Output the (X, Y) coordinate of the center of the cell containing the given text.  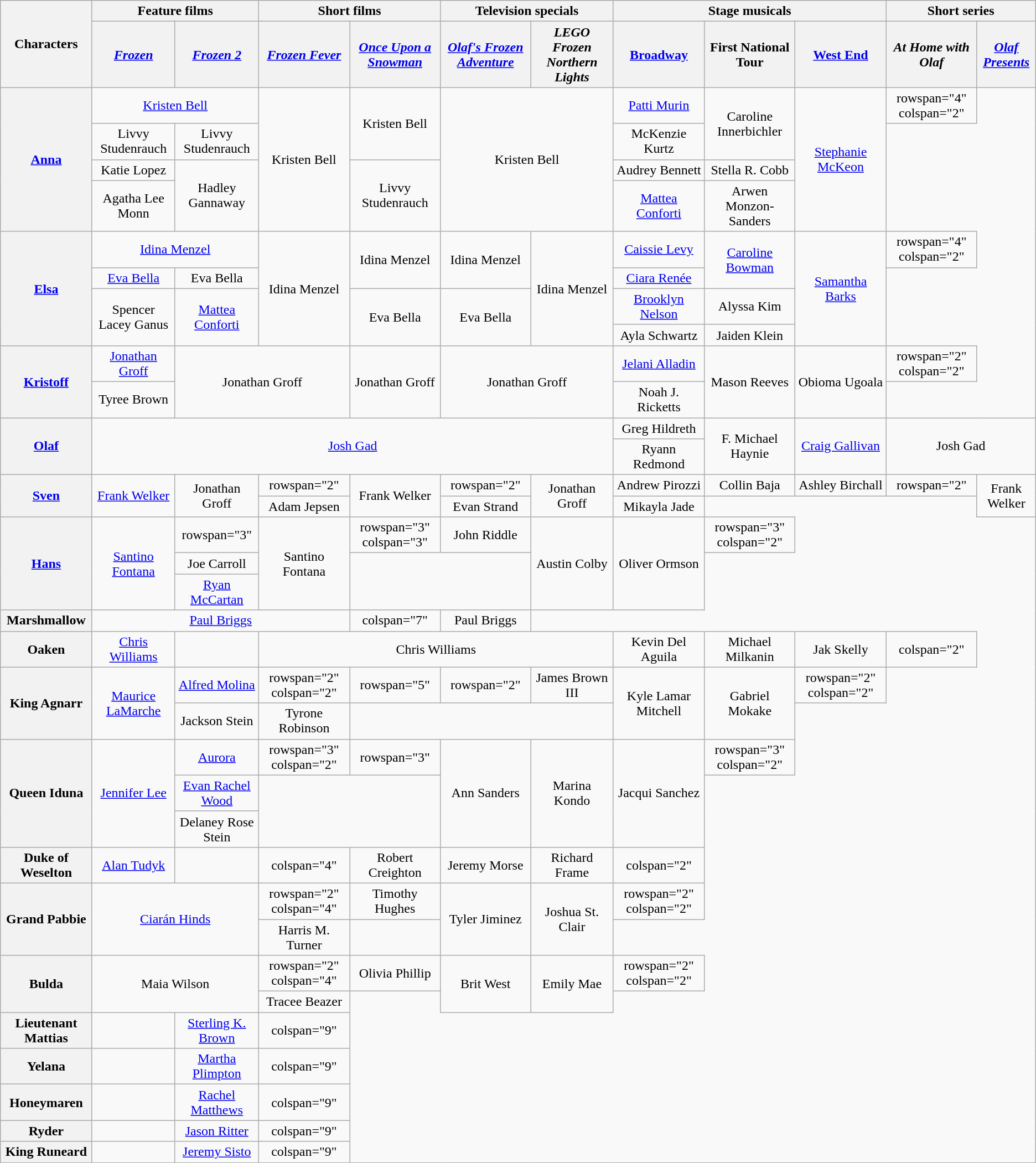
Audrey Bennett (659, 170)
Rachel Matthews (217, 1103)
Tracee Beazer (304, 1002)
Olivia Phillip (395, 973)
Jacqui Sanchez (659, 793)
Television specials (527, 11)
Evan Rachel Wood (217, 793)
James Brown III (572, 685)
Hadley Gannaway (217, 195)
Tyler Jiminez (486, 919)
Kyle Lamar Mitchell (659, 703)
Olaf Presents (1006, 54)
Sterling K. Brown (217, 1031)
Joe Carroll (217, 564)
Caroline Bowman (750, 260)
McKenzie Kurtz (659, 142)
Sven (46, 496)
Arwen Monzon-Sanders (750, 206)
Timothy Hughes (395, 901)
Stella R. Cobb (750, 170)
Ryder (46, 1131)
Frozen (133, 54)
Lieutenant Mattias (46, 1031)
Harris M. Turner (304, 937)
Bulda (46, 984)
Duke of Weselton (46, 865)
Brit West (486, 984)
Broadway (659, 54)
Anna (46, 159)
Once Upon a Snowman (395, 54)
Hans (46, 564)
Ciara Renée (659, 278)
Ryan McCartan (217, 592)
Obioma Ugoala (841, 381)
rowspan="5" (395, 685)
Feature films (175, 11)
Delaney Rose Stein (217, 829)
colspan="7" (395, 621)
Tyree Brown (133, 400)
Adam Jepsen (304, 506)
Jeremy Sisto (217, 1152)
Aurora (217, 757)
Andrew Pirozzi (659, 485)
Jaiden Klein (750, 335)
Queen Iduna (46, 793)
Kristoff (46, 381)
Jelani Alladin (659, 363)
Jeremy Morse (486, 865)
Mikayla Jade (659, 506)
Oliver Ormson (659, 564)
Maia Wilson (175, 984)
Gabriel Mokake (750, 703)
Characters (46, 44)
Robert Creighton (395, 865)
John Riddle (486, 535)
Short films (349, 11)
Patti Murin (659, 105)
Richard Frame (572, 865)
Tyrone Robinson (304, 721)
Olaf (46, 446)
Ryann Redmond (659, 457)
Olaf's Frozen Adventure (486, 54)
Noah J. Ricketts (659, 400)
First National Tour (750, 54)
Austin Colby (572, 564)
Frozen Fever (304, 54)
Spencer Lacey Ganus (133, 317)
LEGO Frozen Northern Lights (572, 54)
Marshmallow (46, 621)
Craig Gallivan (841, 446)
Collin Baja (750, 485)
Stephanie McKeon (841, 159)
F. Michael Haynie (750, 446)
Maurice LaMarche (133, 703)
Elsa (46, 288)
Caissie Levy (659, 249)
Yelana (46, 1066)
Grand Pabbie (46, 919)
Katie Lopez (133, 170)
Ann Sanders (486, 793)
Brooklyn Nelson (659, 307)
Alyssa Kim (750, 307)
King Runeard (46, 1152)
rowspan="3" colspan="3" (395, 535)
colspan="4" (304, 865)
King Agnarr (46, 703)
Jason Ritter (217, 1131)
Agatha Lee Monn (133, 206)
Oaken (46, 649)
At Home with Olaf (931, 54)
Marina Kondo (572, 793)
Jackson Stein (217, 721)
Kevin Del Aguila (659, 649)
Mason Reeves (750, 381)
Frozen 2 (217, 54)
Joshua St. Clair (572, 919)
Honeymaren (46, 1103)
Stage musicals (749, 11)
Jak Skelly (841, 649)
Martha Plimpton (217, 1066)
Ciarán Hinds (175, 919)
Michael Milkanin (750, 649)
Emily Mae (572, 984)
Alfred Molina (217, 685)
Short series (961, 11)
Caroline Innerbichler (750, 123)
Greg Hildreth (659, 428)
West End (841, 54)
Ayla Schwartz (659, 335)
Samantha Barks (841, 288)
Alan Tudyk (133, 865)
Jennifer Lee (133, 793)
Ashley Birchall (841, 485)
Evan Strand (486, 506)
